From the cell containing the given text, extract its center point as [X, Y] coordinate. 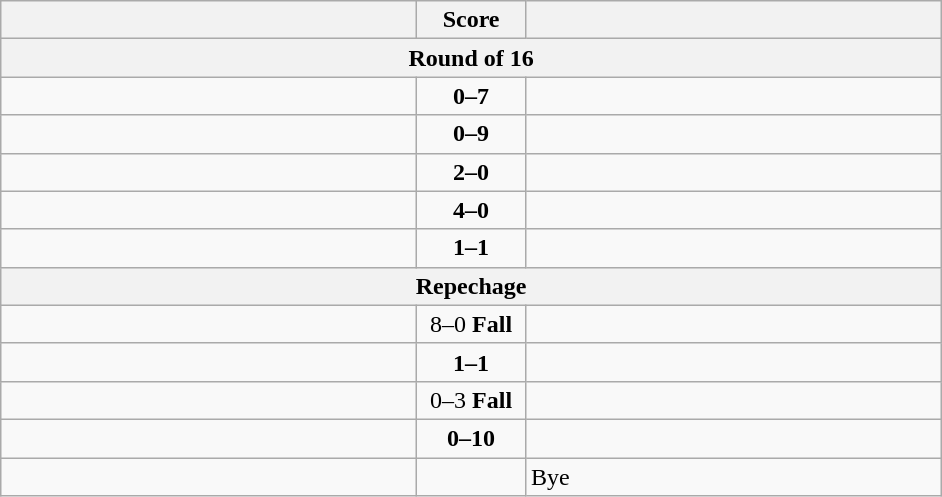
Round of 16 [472, 58]
8–0 Fall [472, 324]
Repechage [472, 286]
0–7 [472, 96]
0–3 Fall [472, 400]
0–10 [472, 438]
Bye [733, 477]
0–9 [472, 134]
Score [472, 20]
4–0 [472, 210]
2–0 [472, 172]
